Pinpoint the cell where the given text exists, returning its [x, y] midpoint coordinate. 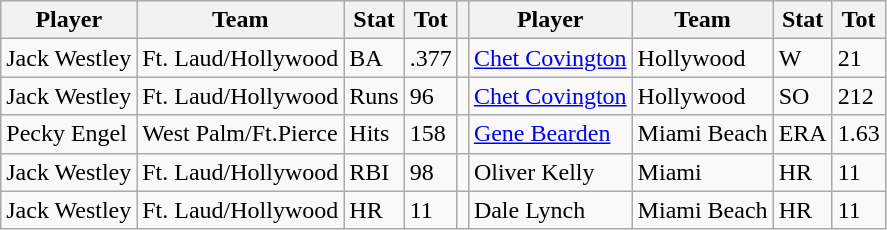
Runs [374, 96]
98 [430, 172]
RBI [374, 172]
.377 [430, 58]
1.63 [858, 134]
ERA [802, 134]
BA [374, 58]
Pecky Engel [69, 134]
SO [802, 96]
West Palm/Ft.Pierce [240, 134]
Oliver Kelly [550, 172]
Gene Bearden [550, 134]
21 [858, 58]
Miami [702, 172]
96 [430, 96]
W [802, 58]
158 [430, 134]
212 [858, 96]
Dale Lynch [550, 210]
Hits [374, 134]
